Return the [X, Y] coordinate for the center point of the cell that contains the specified text.  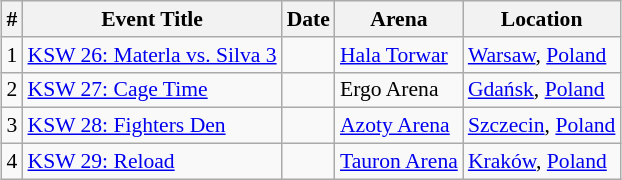
Kraków, Poland [542, 162]
Arena [399, 19]
1 [12, 55]
# [12, 19]
Event Title [152, 19]
Gdańsk, Poland [542, 90]
4 [12, 162]
Szczecin, Poland [542, 126]
KSW 29: Reload [152, 162]
3 [12, 126]
KSW 27: Cage Time [152, 90]
Azoty Arena [399, 126]
2 [12, 90]
Hala Torwar [399, 55]
Tauron Arena [399, 162]
KSW 28: Fighters Den [152, 126]
KSW 26: Materla vs. Silva 3 [152, 55]
Location [542, 19]
Date [308, 19]
Warsaw, Poland [542, 55]
Ergo Arena [399, 90]
